Determine the (X, Y) coordinate at the center of the cell enclosing the given text.  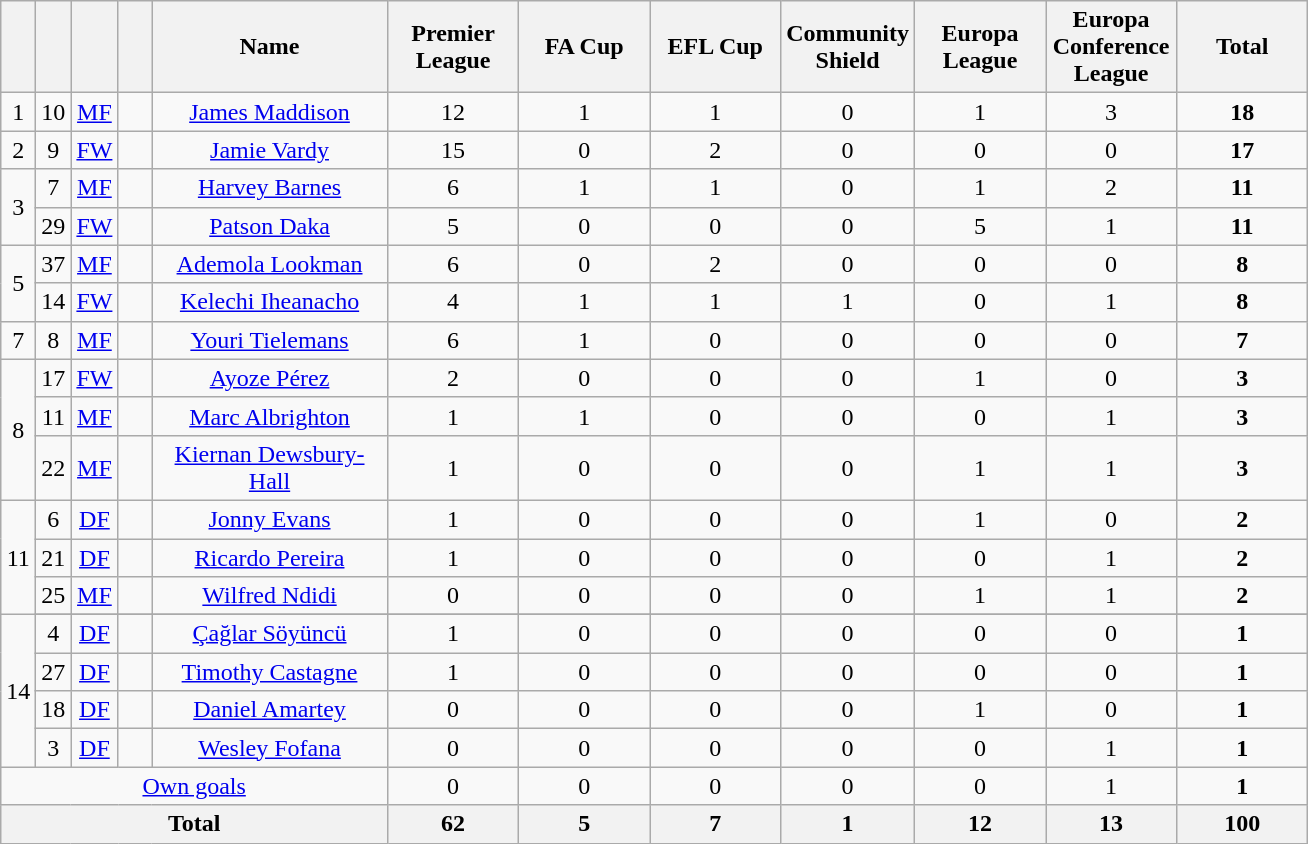
Premier League (454, 47)
25 (54, 596)
Kiernan Dewsbury-Hall (270, 468)
Harvey Barnes (270, 188)
Jamie Vardy (270, 150)
9 (54, 150)
FA Cup (584, 47)
Daniel Amartey (270, 710)
Wilfred Ndidi (270, 596)
Kelechi Iheanacho (270, 302)
Ayoze Pérez (270, 378)
Ademola Lookman (270, 264)
Europa Conference League (1112, 47)
Own goals (194, 786)
James Maddison (270, 112)
Name (270, 47)
EFL Cup (716, 47)
100 (1242, 824)
Marc Albrighton (270, 416)
Ricardo Pereira (270, 557)
Youri Tielemans (270, 340)
Patson Daka (270, 226)
Community Shield (848, 47)
37 (54, 264)
22 (54, 468)
Çağlar Söyüncü (270, 634)
15 (454, 150)
27 (54, 672)
29 (54, 226)
10 (54, 112)
Europa League (980, 47)
62 (454, 824)
Wesley Fofana (270, 748)
Timothy Castagne (270, 672)
Jonny Evans (270, 519)
21 (54, 557)
13 (1112, 824)
